Extract the [X, Y] coordinate from the center of the cell holding the provided text.  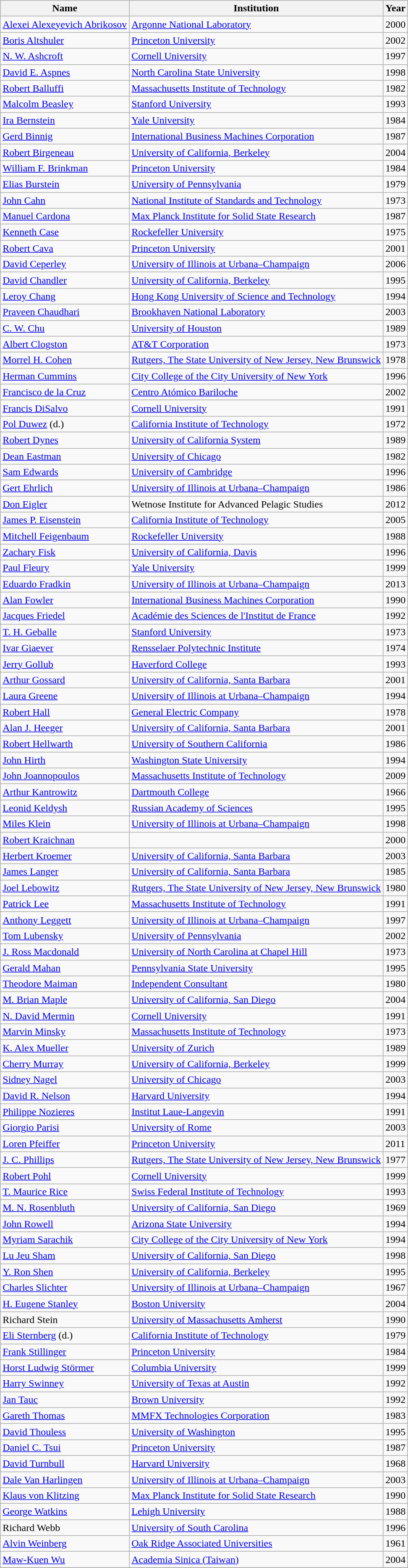
Arthur Kantrowitz [65, 792]
Lehigh University [256, 1512]
Horst Ludwig Störmer [65, 1368]
Robert Kraichnan [65, 840]
Argonne National Laboratory [256, 24]
Gerald Mahan [65, 968]
1961 [395, 1544]
Laura Greene [65, 696]
University of Rome [256, 1128]
Jan Tauc [65, 1400]
1985 [395, 872]
Gerd Binnig [65, 136]
1972 [395, 424]
University of California, Davis [256, 552]
M. N. Rosenbluth [65, 1208]
Charles Slichter [65, 1288]
Malcolm Beasley [65, 104]
John Cahn [65, 200]
T. Maurice Rice [65, 1192]
George Watkins [65, 1512]
Herbert Kroemer [65, 856]
University of California System [256, 440]
David Thouless [65, 1431]
Harry Swinney [65, 1384]
University of Southern California [256, 744]
National Institute of Standards and Technology [256, 200]
Jerry Gollub [65, 664]
N. David Mermin [65, 1016]
David Chandler [65, 280]
David E. Aspnes [65, 72]
Year [395, 8]
Eli Sternberg (d.) [65, 1336]
General Electric Company [256, 712]
James Langer [65, 872]
Herman Cummins [65, 376]
Robert Birgeneau [65, 152]
Jacques Friedel [65, 616]
Cherry Murray [65, 1064]
Kenneth Case [65, 232]
Robert Hellwarth [65, 744]
1974 [395, 648]
2005 [395, 520]
J. C. Phillips [65, 1160]
Alexei Alexeyevich Abrikosov [65, 24]
Ivar Giaever [65, 648]
Lu Jeu Sham [65, 1256]
Theodore Maiman [65, 984]
Hong Kong University of Science and Technology [256, 296]
Leonid Keldysh [65, 808]
Leroy Chang [65, 296]
Eduardo Fradkin [65, 584]
Boston University [256, 1304]
Pennsylvania State University [256, 968]
University of Washington [256, 1431]
1975 [395, 232]
Robert Balluffi [65, 88]
Dale Van Harlingen [65, 1479]
Don Eigler [65, 504]
1966 [395, 792]
Mitchell Feigenbaum [65, 536]
John Hirth [65, 760]
Alvin Weinberg [65, 1544]
Marvin Minsky [65, 1032]
Institution [256, 8]
Myriam Sarachik [65, 1240]
Giorgio Parisi [65, 1128]
T. H. Geballe [65, 632]
Academia Sinica (Taiwan) [256, 1560]
MMFX Technologies Corporation [256, 1415]
Robert Pohl [65, 1176]
Centro Atómico Bariloche [256, 392]
University of Massachusetts Amherst [256, 1320]
Morrel H. Cohen [65, 360]
2011 [395, 1144]
2012 [395, 504]
William F. Brinkman [65, 168]
Gareth Thomas [65, 1415]
Brookhaven National Laboratory [256, 312]
C. W. Chu [65, 328]
1968 [395, 1463]
Manuel Cardona [65, 216]
David R. Nelson [65, 1096]
Klaus von Klitzing [65, 1496]
Ira Bernstein [65, 120]
University of South Carolina [256, 1528]
Wetnose Institute for Advanced Pelagic Studies [256, 504]
Sam Edwards [65, 472]
Académie des Sciences de l'Institut de France [256, 616]
Robert Cava [65, 248]
Independent Consultant [256, 984]
University of North Carolina at Chapel Hill [256, 952]
Anthony Leggett [65, 920]
Philippe Nozieres [65, 1112]
2006 [395, 264]
David Turnbull [65, 1463]
AT&T Corporation [256, 344]
Francis DiSalvo [65, 408]
Joel Lebowitz [65, 888]
1967 [395, 1288]
Alan J. Heeger [65, 728]
Paul Fleury [65, 568]
Swiss Federal Institute of Technology [256, 1192]
Columbia University [256, 1368]
University of Cambridge [256, 472]
John Rowell [65, 1224]
Zachary Fisk [65, 552]
Brown University [256, 1400]
Richard Stein [65, 1320]
Oak Ridge Associated Universities [256, 1544]
Frank Stillinger [65, 1352]
Alan Fowler [65, 600]
Robert Hall [65, 712]
Praveen Chaudhari [65, 312]
2013 [395, 584]
University of Zurich [256, 1048]
Tom Lubensky [65, 936]
Daniel C. Tsui [65, 1447]
North Carolina State University [256, 72]
Name [65, 8]
Pol Duwez (d.) [65, 424]
Sidney Nagel [65, 1080]
Arizona State University [256, 1224]
Dean Eastman [65, 456]
Dartmouth College [256, 792]
University of Houston [256, 328]
Francisco de la Cruz [65, 392]
Richard Webb [65, 1528]
John Joannopoulos [65, 776]
Russian Academy of Sciences [256, 808]
Maw-Kuen Wu [65, 1560]
Washington State University [256, 760]
James P. Eisenstein [65, 520]
Rensselaer Polytechnic Institute [256, 648]
Haverford College [256, 664]
N. W. Ashcroft [65, 56]
K. Alex Mueller [65, 1048]
Boris Altshuler [65, 40]
1983 [395, 1415]
Loren Pfeiffer [65, 1144]
J. Ross Macdonald [65, 952]
Miles Klein [65, 824]
Robert Dynes [65, 440]
1977 [395, 1160]
Albert Clogston [65, 344]
Patrick Lee [65, 904]
University of Texas at Austin [256, 1384]
Elias Burstein [65, 184]
1969 [395, 1208]
Y. Ron Shen [65, 1272]
H. Eugene Stanley [65, 1304]
Arthur Gossard [65, 680]
M. Brian Maple [65, 1000]
2009 [395, 776]
David Ceperley [65, 264]
Gert Ehrlich [65, 488]
Institut Laue-Langevin [256, 1112]
